Locate the cell with the specified text and output its [x, y] center coordinate. 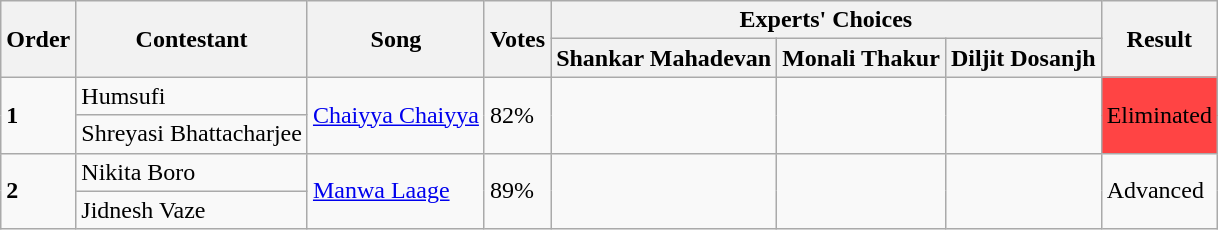
Result [1159, 39]
Order [38, 39]
Eliminated [1159, 115]
2 [38, 191]
Advanced [1159, 191]
Experts' Choices [826, 20]
Votes [517, 39]
Nikita Boro [192, 172]
Song [396, 39]
1 [38, 115]
89% [517, 191]
Jidnesh Vaze [192, 210]
Monali Thakur [862, 58]
Manwa Laage [396, 191]
Diljit Dosanjh [1023, 58]
82% [517, 115]
Chaiyya Chaiyya [396, 115]
Shreyasi Bhattacharjee [192, 134]
Shankar Mahadevan [664, 58]
Contestant [192, 39]
Humsufi [192, 96]
